Locate the cell with the specified text and output its [x, y] center coordinate. 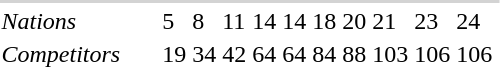
24 [474, 21]
18 [324, 21]
5 [174, 21]
20 [354, 21]
Nations [61, 21]
23 [432, 21]
8 [204, 21]
21 [390, 21]
11 [234, 21]
